Detect which cell encompasses the target text, then output its (X, Y) center coordinate. 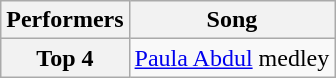
Song (232, 20)
Paula Abdul medley (232, 58)
Top 4 (65, 58)
Performers (65, 20)
